Pinpoint the cell where the given text exists, returning its [x, y] midpoint coordinate. 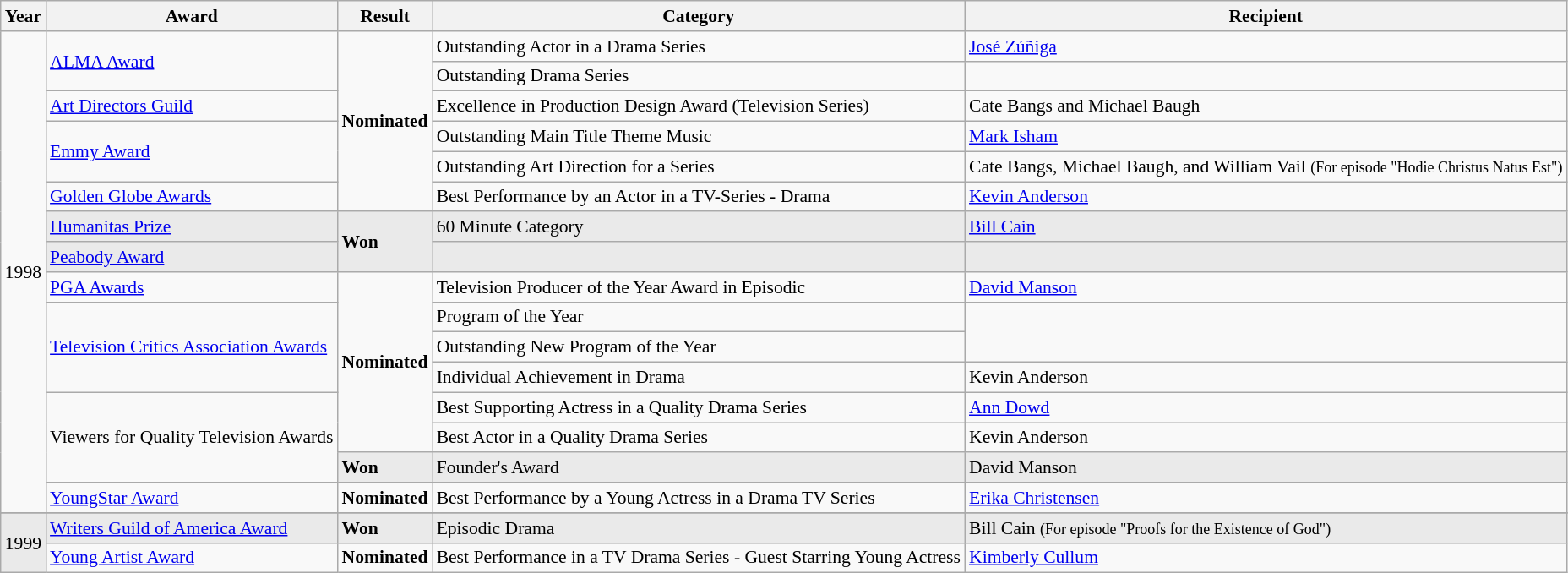
Program of the Year [699, 317]
Humanitas Prize [191, 227]
Award [191, 16]
Best Performance in a TV Drama Series - Guest Starring Young Actress [699, 558]
ALMA Award [191, 61]
Cate Bangs, Michael Baugh, and William Vail (For episode "Hodie Christus Natus Est") [1266, 166]
Bill Cain (For episode "Proofs for the Existence of God") [1266, 528]
Outstanding Main Title Theme Music [699, 137]
Year [24, 16]
Result [384, 16]
Bill Cain [1266, 227]
60 Minute Category [699, 227]
YoungStar Award [191, 498]
Best Performance by a Young Actress in a Drama TV Series [699, 498]
Cate Bangs and Michael Baugh [1266, 106]
Founder's Award [699, 468]
Emmy Award [191, 152]
Peabody Award [191, 257]
José Zúñiga [1266, 46]
Art Directors Guild [191, 106]
Recipient [1266, 16]
Best Actor in a Quality Drama Series [699, 438]
Excellence in Production Design Award (Television Series) [699, 106]
Category [699, 16]
PGA Awards [191, 287]
Best Performance by an Actor in a TV-Series - Drama [699, 197]
Kimberly Cullum [1266, 558]
Best Supporting Actress in a Quality Drama Series [699, 407]
Individual Achievement in Drama [699, 378]
Young Artist Award [191, 558]
Erika Christensen [1266, 498]
Television Producer of the Year Award in Episodic [699, 287]
1999 [24, 543]
Outstanding Art Direction for a Series [699, 166]
Writers Guild of America Award [191, 528]
Mark Isham [1266, 137]
Viewers for Quality Television Awards [191, 438]
Outstanding New Program of the Year [699, 347]
Outstanding Drama Series [699, 76]
Golden Globe Awards [191, 197]
Outstanding Actor in a Drama Series [699, 46]
Episodic Drama [699, 528]
1998 [24, 272]
Television Critics Association Awards [191, 347]
Ann Dowd [1266, 407]
